Output the [x, y] coordinate of the center of the cell containing the given text.  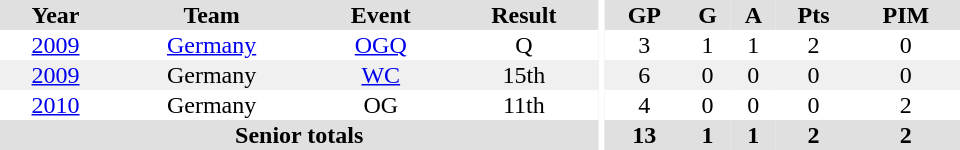
GP [644, 15]
Year [56, 15]
G [708, 15]
Result [524, 15]
3 [644, 45]
OGQ [380, 45]
6 [644, 75]
PIM [906, 15]
13 [644, 135]
A [753, 15]
Senior totals [299, 135]
Event [380, 15]
2010 [56, 105]
15th [524, 75]
Pts [813, 15]
11th [524, 105]
OG [380, 105]
Q [524, 45]
4 [644, 105]
Team [212, 15]
WC [380, 75]
